Scan for the cell matching the given text and deliver its (x, y) coordinate at center. 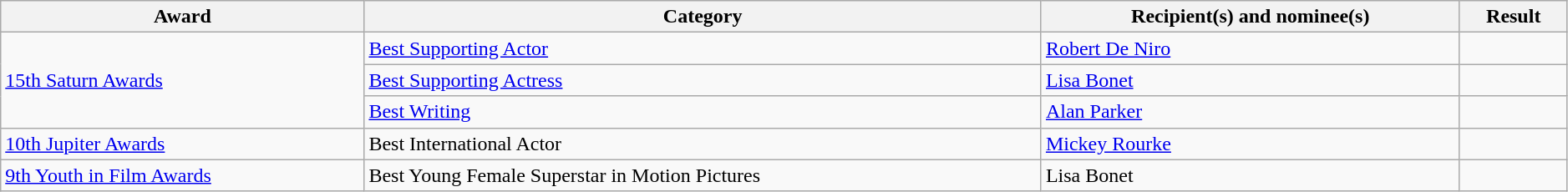
Recipient(s) and nominee(s) (1250, 17)
Best Young Female Superstar in Motion Pictures (703, 175)
Best Supporting Actor (703, 48)
Category (703, 17)
Best International Actor (703, 144)
Award (182, 17)
Best Supporting Actress (703, 80)
Mickey Rourke (1250, 144)
15th Saturn Awards (182, 80)
9th Youth in Film Awards (182, 175)
Result (1514, 17)
10th Jupiter Awards (182, 144)
Robert De Niro (1250, 48)
Best Writing (703, 112)
Alan Parker (1250, 112)
